For the text-containing cell, return its midpoint in [X, Y] coordinate format. 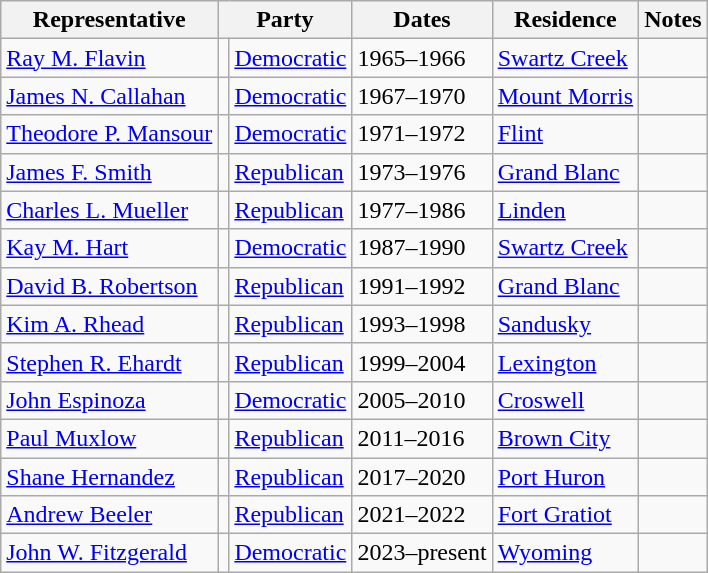
Wyoming [565, 553]
2023–present [422, 553]
Theodore P. Mansour [110, 134]
Representative [110, 20]
Notes [673, 20]
Linden [565, 210]
2021–2022 [422, 515]
John Espinoza [110, 400]
1999–2004 [422, 362]
Sandusky [565, 324]
1977–1986 [422, 210]
2005–2010 [422, 400]
Croswell [565, 400]
James N. Callahan [110, 96]
Port Huron [565, 477]
1991–1992 [422, 286]
Fort Gratiot [565, 515]
Kay M. Hart [110, 248]
Shane Hernandez [110, 477]
1971–1972 [422, 134]
David B. Robertson [110, 286]
1965–1966 [422, 58]
Stephen R. Ehardt [110, 362]
Flint [565, 134]
Party [285, 20]
Residence [565, 20]
Kim A. Rhead [110, 324]
Charles L. Mueller [110, 210]
John W. Fitzgerald [110, 553]
Paul Muxlow [110, 438]
2017–2020 [422, 477]
James F. Smith [110, 172]
Andrew Beeler [110, 515]
Ray M. Flavin [110, 58]
Lexington [565, 362]
Dates [422, 20]
1973–1976 [422, 172]
1987–1990 [422, 248]
1967–1970 [422, 96]
2011–2016 [422, 438]
1993–1998 [422, 324]
Brown City [565, 438]
Mount Morris [565, 96]
